Detect which cell encompasses the target text, then output its [X, Y] center coordinate. 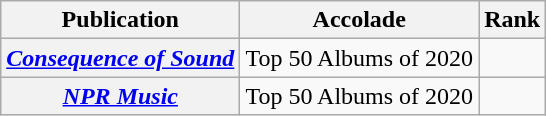
Publication [120, 20]
NPR Music [120, 96]
Rank [512, 20]
Consequence of Sound [120, 58]
Accolade [360, 20]
